Provide the (X, Y) coordinate of the cell's center where the given text is located.  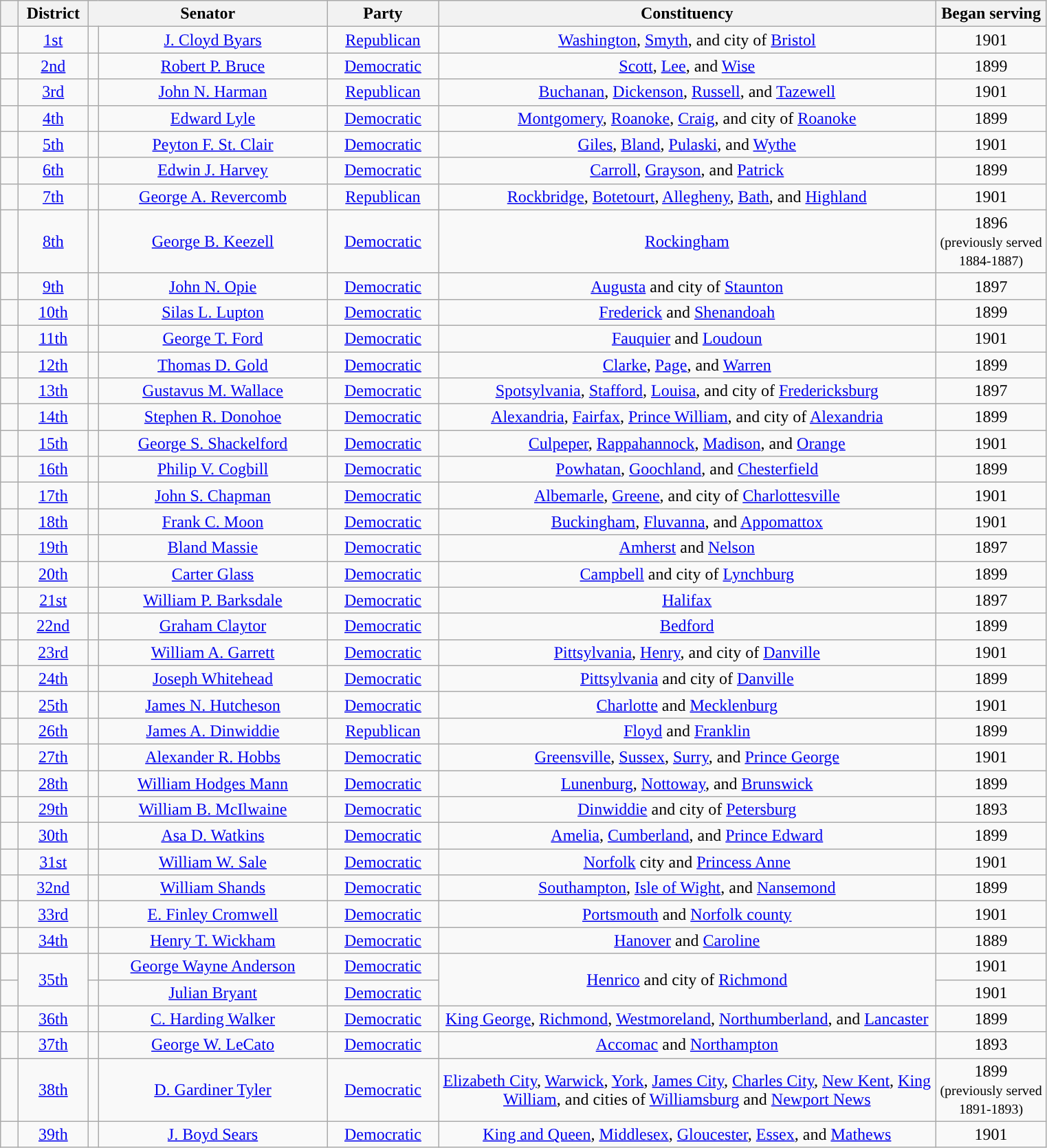
Culpeper, Rappahannock, Madison, and Orange (687, 443)
Constituency (687, 14)
George S. Shackelford (213, 443)
William P. Barksdale (213, 600)
14th (54, 417)
34th (54, 940)
Giles, Bland, Pulaski, and Wythe (687, 144)
Peyton F. St. Clair (213, 144)
Edwin J. Harvey (213, 170)
26th (54, 731)
John S. Chapman (213, 496)
6th (54, 170)
Montgomery, Roanoke, Craig, and city of Roanoke (687, 118)
38th (54, 1090)
33rd (54, 914)
John N. Opie (213, 286)
36th (54, 1019)
Joseph Whitehead (213, 678)
George Wayne Anderson (213, 967)
2nd (54, 66)
Buchanan, Dickenson, Russell, and Tazewell (687, 92)
E. Finley Cromwell (213, 914)
13th (54, 391)
George T. Ford (213, 338)
Halifax (687, 600)
Powhatan, Goochland, and Chesterfield (687, 470)
Accomac and Northampton (687, 1045)
Bedford (687, 626)
District (54, 14)
C. Harding Walker (213, 1019)
William A. Garrett (213, 652)
25th (54, 705)
30th (54, 836)
King George, Richmond, Westmoreland, Northumberland, and Lancaster (687, 1019)
Julian Bryant (213, 993)
3rd (54, 92)
Greensville, Sussex, Surry, and Prince George (687, 757)
19th (54, 548)
8th (54, 241)
D. Gardiner Tyler (213, 1090)
Amherst and Nelson (687, 548)
James A. Dinwiddie (213, 731)
Lunenburg, Nottoway, and Brunswick (687, 783)
Frederick and Shenandoah (687, 312)
Charlotte and Mecklenburg (687, 705)
1896(previously served 1884-1887) (991, 241)
Henrico and city of Richmond (687, 980)
Philip V. Cogbill (213, 470)
Dinwiddie and city of Petersburg (687, 810)
William B. McIlwaine (213, 810)
Portsmouth and Norfolk county (687, 914)
Alexander R. Hobbs (213, 757)
Rockingham (687, 241)
John N. Harman (213, 92)
James N. Hutcheson (213, 705)
16th (54, 470)
Augusta and city of Staunton (687, 286)
Senator (208, 14)
20th (54, 574)
Bland Massie (213, 548)
29th (54, 810)
Floyd and Franklin (687, 731)
Alexandria, Fairfax, Prince William, and city of Alexandria (687, 417)
Campbell and city of Lynchburg (687, 574)
10th (54, 312)
Amelia, Cumberland, and Prince Edward (687, 836)
7th (54, 197)
Scott, Lee, and Wise (687, 66)
Henry T. Wickham (213, 940)
Norfolk city and Princess Anne (687, 862)
15th (54, 443)
George A. Revercomb (213, 197)
George B. Keezell (213, 241)
1st (54, 40)
Pittsylvania, Henry, and city of Danville (687, 652)
28th (54, 783)
Hanover and Caroline (687, 940)
Carter Glass (213, 574)
King and Queen, Middlesex, Gloucester, Essex, and Mathews (687, 1134)
Edward Lyle (213, 118)
George W. LeCato (213, 1045)
Gustavus M. Wallace (213, 391)
21st (54, 600)
17th (54, 496)
22nd (54, 626)
1899(previously served 1891-1893) (991, 1090)
Pittsylvania and city of Danville (687, 678)
Stephen R. Donohoe (213, 417)
J. Boyd Sears (213, 1134)
Fauquier and Loudoun (687, 338)
Graham Claytor (213, 626)
William W. Sale (213, 862)
12th (54, 365)
1889 (991, 940)
Frank C. Moon (213, 522)
J. Cloyd Byars (213, 40)
Robert P. Bruce (213, 66)
Southampton, Isle of Wight, and Nansemond (687, 888)
9th (54, 286)
23rd (54, 652)
William Hodges Mann (213, 783)
Carroll, Grayson, and Patrick (687, 170)
31st (54, 862)
Washington, Smyth, and city of Bristol (687, 40)
39th (54, 1134)
Rockbridge, Botetourt, Allegheny, Bath, and Highland (687, 197)
Buckingham, Fluvanna, and Appomattox (687, 522)
Thomas D. Gold (213, 365)
18th (54, 522)
32nd (54, 888)
11th (54, 338)
35th (54, 980)
37th (54, 1045)
Party (382, 14)
Elizabeth City, Warwick, York, James City, Charles City, New Kent, King William, and cities of Williamsburg and Newport News (687, 1090)
5th (54, 144)
Began serving (991, 14)
Clarke, Page, and Warren (687, 365)
24th (54, 678)
Asa D. Watkins (213, 836)
Spotsylvania, Stafford, Louisa, and city of Fredericksburg (687, 391)
27th (54, 757)
4th (54, 118)
William Shands (213, 888)
Silas L. Lupton (213, 312)
Albemarle, Greene, and city of Charlottesville (687, 496)
